Return (x, y) of the center of cell containing provided text 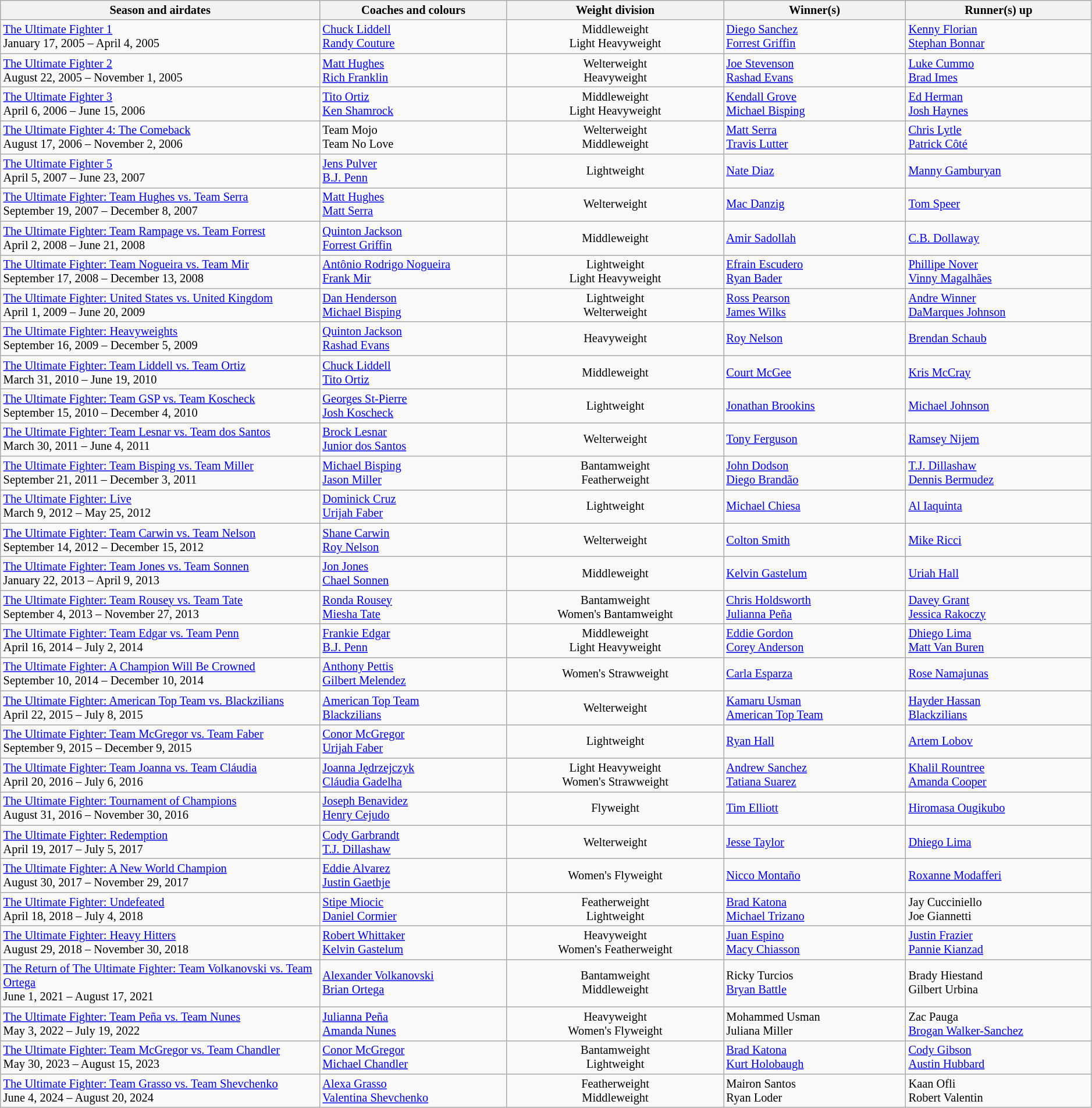
Alexander Volkanovski Brian Ortega (414, 983)
HeavyweightWomen's Featherweight (615, 943)
Matt Hughes Rich Franklin (414, 70)
Ross Pearson James Wilks (814, 305)
Team Mojo Team No Love (414, 137)
Kaan Ofli Robert Valentin (999, 1091)
Justin Frazier Pannie Kianzad (999, 943)
BantamweightLightweight (615, 1057)
Ramsey Nijem (999, 439)
The Ultimate Fighter: Team Rampage vs. Team ForrestApril 2, 2008 – June 21, 2008 (161, 238)
Joe Stevenson Rashad Evans (814, 70)
Andrew Sanchez Tatiana Suarez (814, 775)
Jonathan Brookins (814, 406)
Quinton Jackson Rashad Evans (414, 339)
Davey Grant Jessica Rakoczy (999, 607)
Jay Cucciniello Joe Giannetti (999, 909)
Jon Jones Chael Sonnen (414, 573)
The Ultimate Fighter: Team Hughes vs. Team SerraSeptember 19, 2007 – December 8, 2007 (161, 204)
C.B. Dollaway (999, 238)
The Ultimate Fighter: LiveMarch 9, 2012 – May 25, 2012 (161, 506)
Brad Katona Michael Trizano (814, 909)
Mac Danzig (814, 204)
Zac Pauga Brogan Walker-Sanchez (999, 1024)
Carla Esparza (814, 674)
Georges St-Pierre Josh Koscheck (414, 406)
Brad Katona Kurt Holobaugh (814, 1057)
The Ultimate Fighter: Team Lesnar vs. Team dos SantosMarch 30, 2011 – June 4, 2011 (161, 439)
Conor McGregor Michael Chandler (414, 1057)
The Return of The Ultimate Fighter: Team Volkanovski vs. Team OrtegaJune 1, 2021 – August 17, 2021 (161, 983)
The Ultimate Fighter: HeavyweightsSeptember 16, 2009 – December 5, 2009 (161, 339)
Brendan Schaub (999, 339)
BantamweightMiddleweight (615, 983)
Artem Lobov (999, 741)
The Ultimate Fighter 4: The ComebackAugust 17, 2006 – November 2, 2006 (161, 137)
John Dodson Diego Brandão (814, 473)
Dan Henderson Michael Bisping (414, 305)
Mike Ricci (999, 540)
Anthony Pettis Gilbert Melendez (414, 674)
Jesse Taylor (814, 842)
Brady Hiestand Gilbert Urbina (999, 983)
Matt Hughes Matt Serra (414, 204)
Brock Lesnar Junior dos Santos (414, 439)
Mairon Santos Ryan Loder (814, 1091)
The Ultimate Fighter: Team Peña vs. Team NunesMay 3, 2022 – July 19, 2022 (161, 1024)
Colton Smith (814, 540)
Dominick Cruz Urijah Faber (414, 506)
The Ultimate Fighter 1January 17, 2005 – April 4, 2005 (161, 37)
Flyweight (615, 808)
Cody Gibson Austin Hubbard (999, 1057)
Joanna Jędrzejczyk Cláudia Gadelha (414, 775)
Andre Winner DaMarques Johnson (999, 305)
Matt Serra Travis Lutter (814, 137)
The Ultimate Fighter: American Top Team vs. BlackziliansApril 22, 2015 – July 8, 2015 (161, 708)
Al Iaquinta (999, 506)
Eddie Alvarez Justin Gaethje (414, 875)
LightweightLight Heavyweight (615, 272)
Stipe Miocic Daniel Cormier (414, 909)
Nicco Montaño (814, 875)
Julianna Peña Amanda Nunes (414, 1024)
Ryan Hall (814, 741)
The Ultimate Fighter 3April 6, 2006 – June 15, 2006 (161, 104)
Michael Bisping Jason Miller (414, 473)
Women's Flyweight (615, 875)
Robert Whittaker Kelvin Gastelum (414, 943)
Tony Ferguson (814, 439)
The Ultimate Fighter: A Champion Will Be CrownedSeptember 10, 2014 – December 10, 2014 (161, 674)
The Ultimate Fighter: Team Joanna vs. Team CláudiaApril 20, 2016 – July 6, 2016 (161, 775)
Kamaru Usman American Top Team (814, 708)
The Ultimate Fighter: Team Rousey vs. Team TateSeptember 4, 2013 – November 27, 2013 (161, 607)
Court McGee (814, 372)
Roxanne Modafferi (999, 875)
Rose Namajunas (999, 674)
Frankie Edgar B.J. Penn (414, 641)
Kenny Florian Stephan Bonnar (999, 37)
The Ultimate Fighter 5April 5, 2007 – June 23, 2007 (161, 171)
FeatherweightLightweight (615, 909)
Michael Johnson (999, 406)
Hiromasa Ougikubo (999, 808)
Weight division (615, 10)
Shane Carwin Roy Nelson (414, 540)
Kelvin Gastelum (814, 573)
The Ultimate Fighter: Team Edgar vs. Team PennApril 16, 2014 – July 2, 2014 (161, 641)
The Ultimate Fighter: Team McGregor vs. Team ChandlerMay 30, 2023 – August 15, 2023 (161, 1057)
Light HeavyweightWomen's Strawweight (615, 775)
The Ultimate Fighter: Team Grasso vs. Team ShevchenkoJune 4, 2024 – August 20, 2024 (161, 1091)
FeatherweightMiddleweight (615, 1091)
Winner(s) (814, 10)
T.J. Dillashaw Dennis Bermudez (999, 473)
Ricky Turcios Bryan Battle (814, 983)
Nate Diaz (814, 171)
Roy Nelson (814, 339)
Tito Ortiz Ken Shamrock (414, 104)
The Ultimate Fighter: Team Nogueira vs. Team MirSeptember 17, 2008 – December 13, 2008 (161, 272)
WelterweightMiddleweight (615, 137)
Mohammed Usman Juliana Miller (814, 1024)
Chris Lytle Patrick Côté (999, 137)
Kris McCray (999, 372)
Kendall Grove Michael Bisping (814, 104)
Heavyweight (615, 339)
The Ultimate Fighter: Team Carwin vs. Team NelsonSeptember 14, 2012 – December 15, 2012 (161, 540)
Coaches and colours (414, 10)
The Ultimate Fighter: Team GSP vs. Team KoscheckSeptember 15, 2010 – December 4, 2010 (161, 406)
Antônio Rodrigo Nogueira Frank Mir (414, 272)
Luke Cummo Brad Imes (999, 70)
Quinton Jackson Forrest Griffin (414, 238)
Chuck Liddell Randy Couture (414, 37)
Jens Pulver B.J. Penn (414, 171)
Hayder Hassan Blackzilians (999, 708)
American Top Team Blackzilians (414, 708)
The Ultimate Fighter: A New World ChampionAugust 30, 2017 – November 29, 2017 (161, 875)
Uriah Hall (999, 573)
Joseph Benavidez Henry Cejudo (414, 808)
Tom Speer (999, 204)
Amir Sadollah (814, 238)
Bantamweight Featherweight (615, 473)
Ronda Rousey Miesha Tate (414, 607)
Phillipe Nover Vinny Magalhães (999, 272)
LightweightWelterweight (615, 305)
WelterweightHeavyweight (615, 70)
The Ultimate Fighter: Heavy HittersAugust 29, 2018 – November 30, 2018 (161, 943)
Dhiego Lima Matt Van Buren (999, 641)
HeavyweightWomen's Flyweight (615, 1024)
The Ultimate Fighter: Tournament of ChampionsAugust 31, 2016 – November 30, 2016 (161, 808)
Alexa Grasso Valentina Shevchenko (414, 1091)
The Ultimate Fighter: Team Liddell vs. Team OrtizMarch 31, 2010 – June 19, 2010 (161, 372)
The Ultimate Fighter: Team Bisping vs. Team MillerSeptember 21, 2011 – December 3, 2011 (161, 473)
The Ultimate Fighter: United States vs. United KingdomApril 1, 2009 – June 20, 2009 (161, 305)
The Ultimate Fighter: RedemptionApril 19, 2017 – July 5, 2017 (161, 842)
Chris Holdsworth Julianna Peña (814, 607)
BantamweightWomen's Bantamweight (615, 607)
Chuck Liddell Tito Ortiz (414, 372)
Eddie Gordon Corey Anderson (814, 641)
Efrain Escudero Ryan Bader (814, 272)
Conor McGregor Urijah Faber (414, 741)
The Ultimate Fighter: Team Jones vs. Team SonnenJanuary 22, 2013 – April 9, 2013 (161, 573)
Season and airdates (161, 10)
Khalil Rountree Amanda Cooper (999, 775)
Juan Espino Macy Chiasson (814, 943)
Tim Elliott (814, 808)
Manny Gamburyan (999, 171)
Women's Strawweight (615, 674)
Ed Herman Josh Haynes (999, 104)
The Ultimate Fighter 2August 22, 2005 – November 1, 2005 (161, 70)
Diego Sanchez Forrest Griffin (814, 37)
Cody Garbrandt T.J. Dillashaw (414, 842)
Runner(s) up (999, 10)
Dhiego Lima (999, 842)
Michael Chiesa (814, 506)
The Ultimate Fighter: UndefeatedApril 18, 2018 – July 4, 2018 (161, 909)
The Ultimate Fighter: Team McGregor vs. Team FaberSeptember 9, 2015 – December 9, 2015 (161, 741)
